Detect which cell encompasses the target text, then output its [x, y] center coordinate. 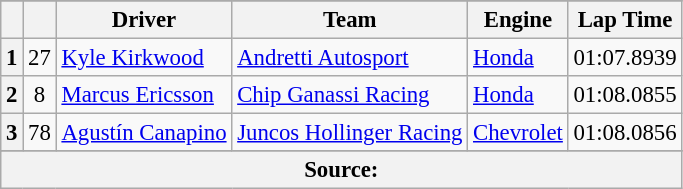
Source: [342, 170]
01:08.0855 [625, 95]
Agustín Canapino [144, 133]
Kyle Kirkwood [144, 58]
Team [350, 20]
1 [12, 58]
Marcus Ericsson [144, 95]
Chip Ganassi Racing [350, 95]
Andretti Autosport [350, 58]
78 [40, 133]
01:07.8939 [625, 58]
Lap Time [625, 20]
3 [12, 133]
01:08.0856 [625, 133]
Engine [518, 20]
8 [40, 95]
Juncos Hollinger Racing [350, 133]
2 [12, 95]
Driver [144, 20]
Chevrolet [518, 133]
27 [40, 58]
